Search for the cell housing the specified text and yield its [X, Y] center coordinate. 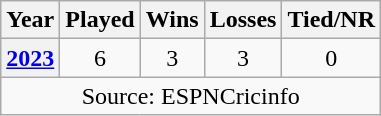
Losses [243, 20]
Source: ESPNCricinfo [191, 96]
Played [100, 20]
0 [332, 58]
6 [100, 58]
Tied/NR [332, 20]
Wins [172, 20]
Year [30, 20]
2023 [30, 58]
